Find where the given text appears and provide that cell's center as (X, Y) coordinate. 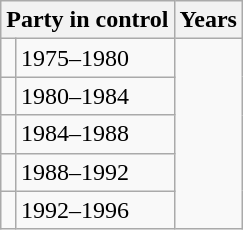
1975–1980 (94, 58)
Party in control (88, 20)
1980–1984 (94, 96)
Years (208, 20)
1988–1992 (94, 172)
1984–1988 (94, 134)
1992–1996 (94, 210)
